Identify which cell holds the provided text, then report its (x, y) central coordinate. 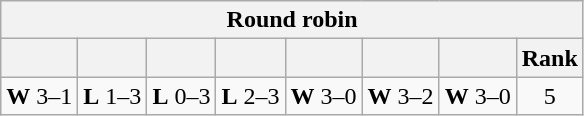
Rank (550, 58)
5 (550, 96)
W 3–1 (40, 96)
L 1–3 (112, 96)
L 0–3 (182, 96)
L 2–3 (250, 96)
W 3–2 (400, 96)
Round robin (292, 20)
